Find where the given text appears and provide that cell's center as (X, Y) coordinate. 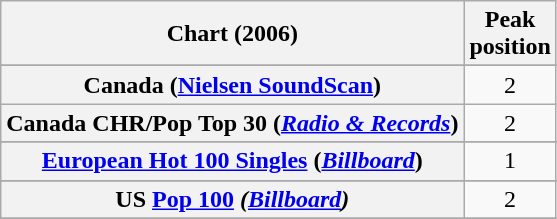
Peakposition (510, 34)
1 (510, 161)
Canada CHR/Pop Top 30 (Radio & Records) (232, 123)
European Hot 100 Singles (Billboard) (232, 161)
Canada (Nielsen SoundScan) (232, 85)
US Pop 100 (Billboard) (232, 199)
Chart (2006) (232, 34)
